Pinpoint the cell where the given text exists, returning its (x, y) midpoint coordinate. 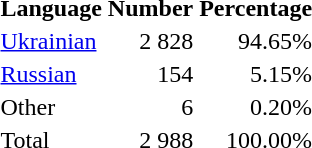
2 828 (150, 41)
6 (150, 107)
154 (150, 74)
